Determine the [X, Y] coordinate at the center of the cell enclosing the given text.  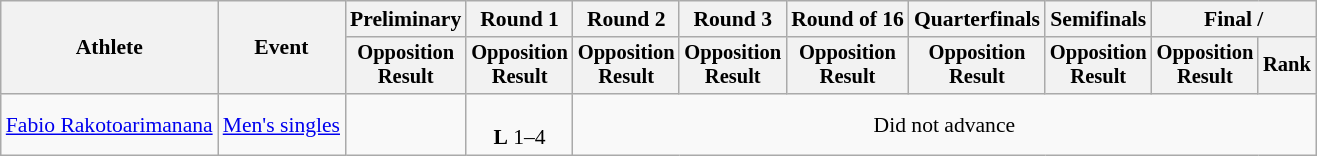
Round 2 [626, 19]
Round 3 [732, 19]
Round 1 [520, 19]
Event [282, 48]
Fabio Rakotoarimanana [110, 124]
L 1–4 [520, 124]
Final / [1234, 19]
Preliminary [406, 19]
Round of 16 [848, 19]
Men's singles [282, 124]
Did not advance [944, 124]
Rank [1287, 66]
Quarterfinals [977, 19]
Athlete [110, 48]
Semifinals [1098, 19]
